From the cell containing the given text, extract its center point as (X, Y) coordinate. 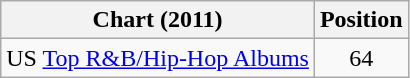
Chart (2011) (158, 20)
US Top R&B/Hip-Hop Albums (158, 58)
64 (361, 58)
Position (361, 20)
